For the text-containing cell, return its midpoint in (x, y) coordinate format. 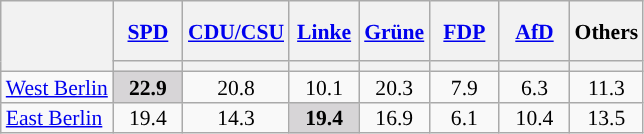
22.9 (148, 86)
AfD (534, 31)
11.3 (607, 86)
20.8 (236, 86)
10.4 (534, 118)
14.3 (236, 118)
Linke (324, 31)
16.9 (394, 118)
20.3 (394, 86)
FDP (464, 31)
CDU/CSU (236, 31)
Others (607, 31)
7.9 (464, 86)
Grüne (394, 31)
6.3 (534, 86)
West Berlin (57, 86)
13.5 (607, 118)
SPD (148, 31)
6.1 (464, 118)
10.1 (324, 86)
East Berlin (57, 118)
